Output the [X, Y] coordinate of the center of the cell containing the given text.  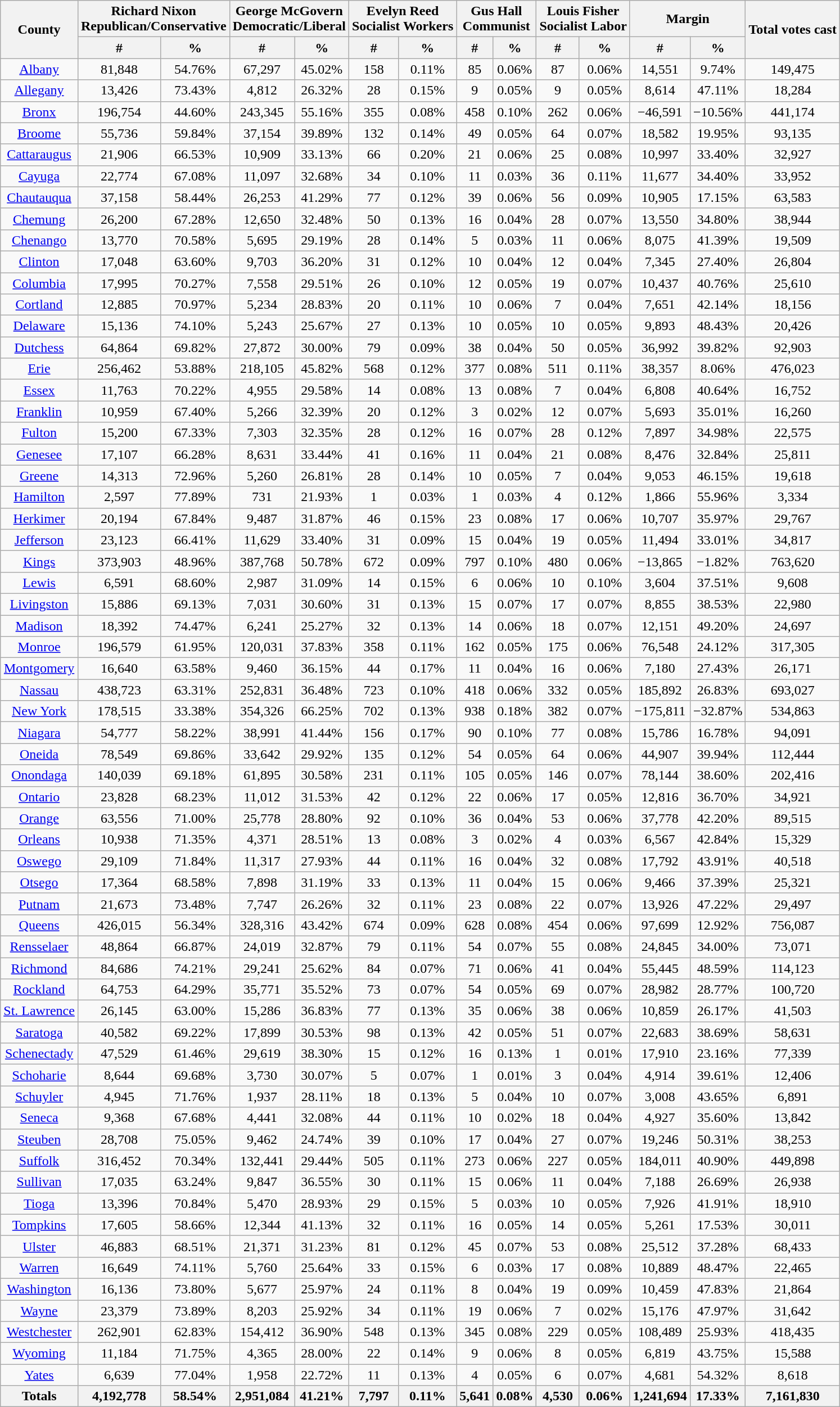
8,075 [660, 240]
63.58% [196, 669]
36.70% [717, 797]
32,927 [793, 155]
29,241 [262, 968]
6,808 [660, 390]
Seneca [39, 1118]
38.69% [717, 1032]
48.43% [717, 326]
44,907 [660, 754]
202,416 [793, 775]
−175,811 [660, 711]
7,161,830 [793, 1396]
25,811 [793, 454]
33.13% [322, 155]
28,982 [660, 990]
43.75% [717, 1354]
71.35% [196, 840]
156 [373, 733]
70.34% [196, 1161]
4,371 [262, 840]
22,465 [793, 1268]
8,644 [119, 1075]
54.32% [717, 1375]
5,243 [262, 326]
56.34% [196, 925]
77.89% [196, 497]
28.11% [322, 1097]
73.89% [196, 1311]
34.98% [717, 433]
723 [373, 690]
55 [558, 946]
67.68% [196, 1118]
93,135 [793, 133]
46.15% [717, 476]
Cattaraugus [39, 155]
418 [475, 690]
67,297 [262, 69]
17,605 [119, 1225]
44.60% [196, 112]
29.92% [322, 754]
18,910 [793, 1203]
47,529 [119, 1054]
441,174 [793, 112]
11,629 [262, 540]
Schuyler [39, 1097]
1,937 [262, 1097]
763,620 [793, 561]
59.84% [196, 133]
328,316 [262, 925]
354,326 [262, 711]
36.15% [322, 669]
22,980 [793, 604]
480 [558, 561]
58.44% [196, 197]
45.82% [322, 369]
4,927 [660, 1118]
73.80% [196, 1289]
46 [373, 518]
Ontario [39, 797]
10,997 [660, 155]
33,642 [262, 754]
37,154 [262, 133]
69.86% [196, 754]
196,579 [119, 647]
58,631 [793, 1032]
90 [475, 733]
Niagara [39, 733]
31,642 [793, 1311]
Tioga [39, 1203]
17,048 [119, 261]
702 [373, 711]
418,435 [793, 1332]
40,582 [119, 1032]
Gus HallCommunist [496, 19]
68.51% [196, 1246]
16,649 [119, 1268]
15,286 [262, 1011]
24 [373, 1289]
25.64% [322, 1268]
20,426 [793, 326]
7,897 [660, 433]
112,444 [793, 754]
262 [558, 112]
17,364 [119, 882]
Chautauqua [39, 197]
256,462 [119, 369]
4,441 [262, 1118]
30.00% [322, 348]
10,909 [262, 155]
31.19% [322, 882]
Richard NixonRepublican/Conservative [153, 19]
9,053 [660, 476]
Jefferson [39, 540]
45.02% [322, 69]
34.40% [717, 176]
Livingston [39, 604]
756,087 [793, 925]
48.96% [196, 561]
108,489 [660, 1332]
Nassau [39, 690]
377 [475, 369]
10,905 [660, 197]
62.83% [196, 1332]
30.53% [322, 1032]
25,321 [793, 882]
8,631 [262, 454]
7,797 [373, 1396]
1,241,694 [660, 1396]
54.76% [196, 69]
35.01% [717, 412]
Margin [688, 19]
69 [558, 990]
41.13% [322, 1225]
29,619 [262, 1054]
8,855 [660, 604]
9,368 [119, 1118]
87 [558, 69]
68,433 [793, 1246]
58.66% [196, 1225]
47.83% [717, 1289]
25,610 [793, 283]
70.84% [196, 1203]
140,039 [119, 775]
13,550 [660, 219]
74.47% [196, 626]
18,392 [119, 626]
38,357 [660, 369]
66 [373, 155]
37,158 [119, 197]
Cortland [39, 305]
Madison [39, 626]
5,693 [660, 412]
14,313 [119, 476]
33.01% [717, 540]
17,107 [119, 454]
568 [373, 369]
4,945 [119, 1097]
76,548 [660, 647]
23,379 [119, 1311]
6,567 [660, 840]
77.04% [196, 1375]
49 [475, 133]
672 [373, 561]
35.52% [322, 990]
25.93% [717, 1332]
13,426 [119, 91]
Total votes cast [793, 29]
358 [373, 647]
10,459 [660, 1289]
73,071 [793, 946]
71.00% [196, 818]
2,597 [119, 497]
13,770 [119, 240]
92 [373, 818]
Yates [39, 1375]
68.60% [196, 583]
43.42% [322, 925]
55.16% [322, 112]
15,588 [793, 1354]
21,906 [119, 155]
71.75% [196, 1354]
36.90% [322, 1332]
154,412 [262, 1332]
40,518 [793, 861]
69.68% [196, 1075]
25.92% [322, 1311]
132 [373, 133]
Rensselaer [39, 946]
29.44% [322, 1161]
69.82% [196, 348]
7,180 [660, 669]
9,893 [660, 326]
11,317 [262, 861]
Genesee [39, 454]
70.97% [196, 305]
25.67% [322, 326]
Orange [39, 818]
78,144 [660, 775]
28.83% [322, 305]
19,509 [793, 240]
Wyoming [39, 1354]
32.84% [717, 454]
34.80% [717, 219]
69.13% [196, 604]
30,011 [793, 1225]
252,831 [262, 690]
70.27% [196, 283]
38.60% [717, 775]
48.59% [717, 968]
17.53% [717, 1225]
18,156 [793, 305]
25.27% [322, 626]
31.23% [322, 1246]
29 [373, 1203]
132,441 [262, 1161]
21.93% [322, 497]
40.90% [717, 1161]
15,176 [660, 1311]
316,452 [119, 1161]
218,105 [262, 369]
Albany [39, 69]
15,886 [119, 604]
51 [558, 1032]
67.08% [196, 176]
Westchester [39, 1332]
17.15% [717, 197]
511 [558, 369]
70.22% [196, 390]
55.96% [717, 497]
36.20% [322, 261]
8,203 [262, 1311]
39.89% [322, 133]
84 [373, 968]
36.55% [322, 1182]
Hamilton [39, 497]
231 [373, 775]
32.87% [322, 946]
7,926 [660, 1203]
39.94% [717, 754]
21,371 [262, 1246]
63.24% [196, 1182]
Monroe [39, 647]
24,845 [660, 946]
71.76% [196, 1097]
4,955 [262, 390]
26 [373, 283]
63,583 [793, 197]
29,497 [793, 904]
243,345 [262, 112]
229 [558, 1332]
61.46% [196, 1054]
185,892 [660, 690]
Otsego [39, 882]
67.33% [196, 433]
11,763 [119, 390]
31.87% [322, 518]
22.72% [322, 1375]
24,019 [262, 946]
6,591 [119, 583]
2,987 [262, 583]
28.00% [322, 1354]
6,639 [119, 1375]
17,995 [119, 283]
81,848 [119, 69]
4,530 [558, 1396]
5,695 [262, 240]
26.32% [322, 91]
9.74% [717, 69]
−46,591 [660, 112]
387,768 [262, 561]
10,859 [660, 1011]
66.28% [196, 454]
53.88% [196, 369]
332 [558, 690]
19,246 [660, 1139]
33.38% [196, 711]
43.91% [717, 861]
Columbia [39, 283]
28.51% [322, 840]
345 [475, 1332]
Saratoga [39, 1032]
66.25% [322, 711]
67.28% [196, 219]
Suffolk [39, 1161]
Erie [39, 369]
70.58% [196, 240]
63.31% [196, 690]
15,200 [119, 433]
22,774 [119, 176]
149,475 [793, 69]
23,828 [119, 797]
81 [373, 1246]
3,334 [793, 497]
66.41% [196, 540]
37,778 [660, 818]
84,686 [119, 968]
48,864 [119, 946]
797 [475, 561]
24,697 [793, 626]
54,777 [119, 733]
33,952 [793, 176]
25,512 [660, 1246]
674 [373, 925]
11,184 [119, 1354]
9,847 [262, 1182]
548 [373, 1332]
32.39% [322, 412]
55,445 [660, 968]
47.97% [717, 1311]
731 [262, 497]
5,261 [660, 1225]
Louis FisherSocialist Labor [583, 19]
30.07% [322, 1075]
78,549 [119, 754]
184,011 [660, 1161]
38,991 [262, 733]
Warren [39, 1268]
29.19% [322, 240]
7,898 [262, 882]
30.58% [322, 775]
41.29% [322, 197]
3,008 [660, 1097]
382 [558, 711]
29,109 [119, 861]
25 [558, 155]
15,786 [660, 733]
12,406 [793, 1075]
5,470 [262, 1203]
5,266 [262, 412]
12,650 [262, 219]
4,812 [262, 91]
27.43% [717, 669]
10,437 [660, 283]
158 [373, 69]
67.40% [196, 412]
Sullivan [39, 1182]
73.43% [196, 91]
25.62% [322, 968]
5,677 [262, 1289]
449,898 [793, 1161]
18,582 [660, 133]
Tompkins [39, 1225]
24.74% [322, 1139]
16,136 [119, 1289]
28.80% [322, 818]
Ulster [39, 1246]
42.20% [717, 818]
27.40% [717, 261]
9,703 [262, 261]
41,503 [793, 1011]
4,192,778 [119, 1396]
26.17% [717, 1011]
29,767 [793, 518]
534,863 [793, 711]
Chenango [39, 240]
162 [475, 647]
26,200 [119, 219]
St. Lawrence [39, 1011]
50.31% [717, 1139]
77,339 [793, 1054]
9,608 [793, 583]
Herkimer [39, 518]
33.44% [322, 454]
69.18% [196, 775]
Putnam [39, 904]
227 [558, 1161]
8.06% [717, 369]
37.83% [322, 647]
4,681 [660, 1375]
32.68% [322, 176]
426,015 [119, 925]
98 [373, 1032]
17,910 [660, 1054]
11,494 [660, 540]
37.51% [717, 583]
39.82% [717, 348]
71 [475, 968]
Totals [39, 1396]
Kings [39, 561]
16,260 [793, 412]
135 [373, 754]
34,921 [793, 797]
71.84% [196, 861]
5,234 [262, 305]
505 [373, 1161]
Montgomery [39, 669]
30.60% [322, 604]
46,883 [119, 1246]
22,683 [660, 1032]
120,031 [262, 647]
Fulton [39, 433]
41.21% [322, 1396]
35.97% [717, 518]
37.39% [717, 882]
35,771 [262, 990]
27.93% [322, 861]
Delaware [39, 326]
56 [558, 197]
476,023 [793, 369]
37.28% [717, 1246]
31.09% [322, 583]
Evelyn ReedSocialist Workers [403, 19]
11,677 [660, 176]
12.92% [717, 925]
28.93% [322, 1203]
21,673 [119, 904]
26,145 [119, 1011]
36.48% [322, 690]
10,938 [119, 840]
63.60% [196, 261]
24.12% [717, 647]
68.58% [196, 882]
32.08% [322, 1118]
26.69% [717, 1182]
94,091 [793, 733]
10,959 [119, 412]
64,753 [119, 990]
5,760 [262, 1268]
68.23% [196, 797]
Lewis [39, 583]
7,188 [660, 1182]
15,329 [793, 840]
0.18% [515, 711]
458 [475, 112]
61.95% [196, 647]
38,253 [793, 1139]
32.35% [322, 433]
26.26% [322, 904]
69.22% [196, 1032]
40.64% [717, 390]
32.48% [322, 219]
28.77% [717, 990]
−32.87% [717, 711]
66.87% [196, 946]
34.00% [717, 946]
6,819 [660, 1354]
8,476 [660, 454]
Washington [39, 1289]
13,842 [793, 1118]
3,730 [262, 1075]
Oneida [39, 754]
114,123 [793, 968]
Wayne [39, 1311]
1,958 [262, 1375]
6,241 [262, 626]
Schoharie [39, 1075]
0.16% [427, 454]
41.91% [717, 1203]
17.33% [717, 1396]
4,914 [660, 1075]
3,604 [660, 583]
628 [475, 925]
42.84% [717, 840]
175 [558, 647]
43.65% [717, 1097]
−13,865 [660, 561]
31.53% [322, 797]
7,747 [262, 904]
Schenectady [39, 1054]
27,872 [262, 348]
146 [558, 775]
73.48% [196, 904]
89,515 [793, 818]
Broome [39, 133]
39.61% [717, 1075]
35 [475, 1011]
45 [475, 1246]
61,895 [262, 775]
49.20% [717, 626]
20,194 [119, 518]
New York [39, 711]
23.16% [717, 1054]
74.21% [196, 968]
7,031 [262, 604]
26.83% [717, 690]
7,345 [660, 261]
21,864 [793, 1289]
40.76% [717, 283]
373,903 [119, 561]
9,462 [262, 1139]
11,097 [262, 176]
273 [475, 1161]
12,885 [119, 305]
16.78% [717, 733]
67.84% [196, 518]
17,899 [262, 1032]
355 [373, 112]
8,618 [793, 1375]
317,305 [793, 647]
19.95% [717, 133]
7,558 [262, 283]
26,171 [793, 669]
14,551 [660, 69]
55,736 [119, 133]
17,035 [119, 1182]
Cayuga [39, 176]
9,487 [262, 518]
9,466 [660, 882]
7,651 [660, 305]
64.29% [196, 990]
74.10% [196, 326]
26,253 [262, 197]
10,889 [660, 1268]
Essex [39, 390]
23,123 [119, 540]
693,027 [793, 690]
30 [373, 1182]
Orleans [39, 840]
Franklin [39, 412]
38.30% [322, 1054]
Oswego [39, 861]
262,901 [119, 1332]
58.54% [196, 1396]
26,804 [793, 261]
15,136 [119, 326]
48.47% [717, 1268]
85 [475, 69]
Greene [39, 476]
12,344 [262, 1225]
58.22% [196, 733]
25,778 [262, 818]
16,752 [793, 390]
100,720 [793, 990]
Allegany [39, 91]
97,699 [660, 925]
73 [373, 990]
196,754 [119, 112]
6,891 [793, 1097]
454 [558, 925]
47.22% [717, 904]
Rockland [39, 990]
35.60% [717, 1118]
13,396 [119, 1203]
5,641 [475, 1396]
42.14% [717, 305]
County [39, 29]
26.81% [322, 476]
5,260 [262, 476]
72.96% [196, 476]
25.97% [322, 1289]
Bronx [39, 112]
18,284 [793, 91]
34,817 [793, 540]
41.39% [717, 240]
63.00% [196, 1011]
4,365 [262, 1354]
36.83% [322, 1011]
22,575 [793, 433]
Chemung [39, 219]
Onondaga [39, 775]
Clinton [39, 261]
Dutchess [39, 348]
12,151 [660, 626]
64,864 [119, 348]
29.51% [322, 283]
Steuben [39, 1139]
50.78% [322, 561]
19,618 [793, 476]
36,992 [660, 348]
−1.82% [717, 561]
11,012 [262, 797]
Richmond [39, 968]
178,515 [119, 711]
George McGovernDemocratic/Liberal [289, 19]
92,903 [793, 348]
105 [475, 775]
17,792 [660, 861]
16,640 [119, 669]
66.53% [196, 155]
9,460 [262, 669]
38,944 [793, 219]
74.11% [196, 1268]
938 [475, 711]
438,723 [119, 690]
1,866 [660, 497]
13,926 [660, 904]
29.58% [322, 390]
2,951,084 [262, 1396]
47.11% [717, 91]
0.20% [427, 155]
63,556 [119, 818]
75.05% [196, 1139]
28,708 [119, 1139]
−10.56% [717, 112]
38.53% [717, 604]
12,816 [660, 797]
10,707 [660, 518]
8,614 [660, 91]
26,938 [793, 1182]
Queens [39, 925]
41.44% [322, 733]
7,303 [262, 433]
